Extract the [x, y] coordinate from the center of the cell holding the provided text.  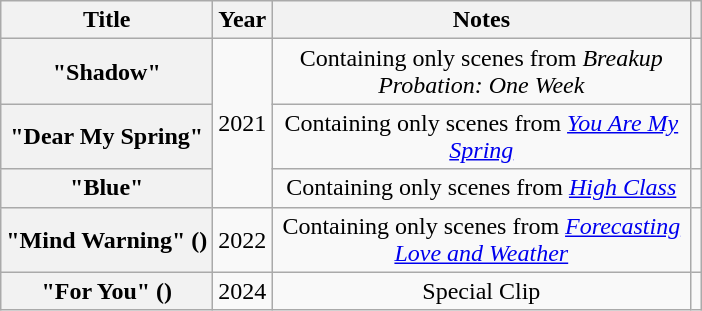
Containing only scenes from Breakup Probation: One Week [482, 72]
"Blue" [107, 188]
2024 [242, 291]
Title [107, 20]
"Mind Warning" () [107, 240]
Year [242, 20]
2021 [242, 123]
Containing only scenes from You Are My Spring [482, 136]
"Shadow" [107, 72]
Containing only scenes from High Class [482, 188]
Notes [482, 20]
"For You" () [107, 291]
"Dear My Spring" [107, 136]
2022 [242, 240]
Containing only scenes from Forecasting Love and Weather [482, 240]
Special Clip [482, 291]
